Locate the cell with the specified text and output its [X, Y] center coordinate. 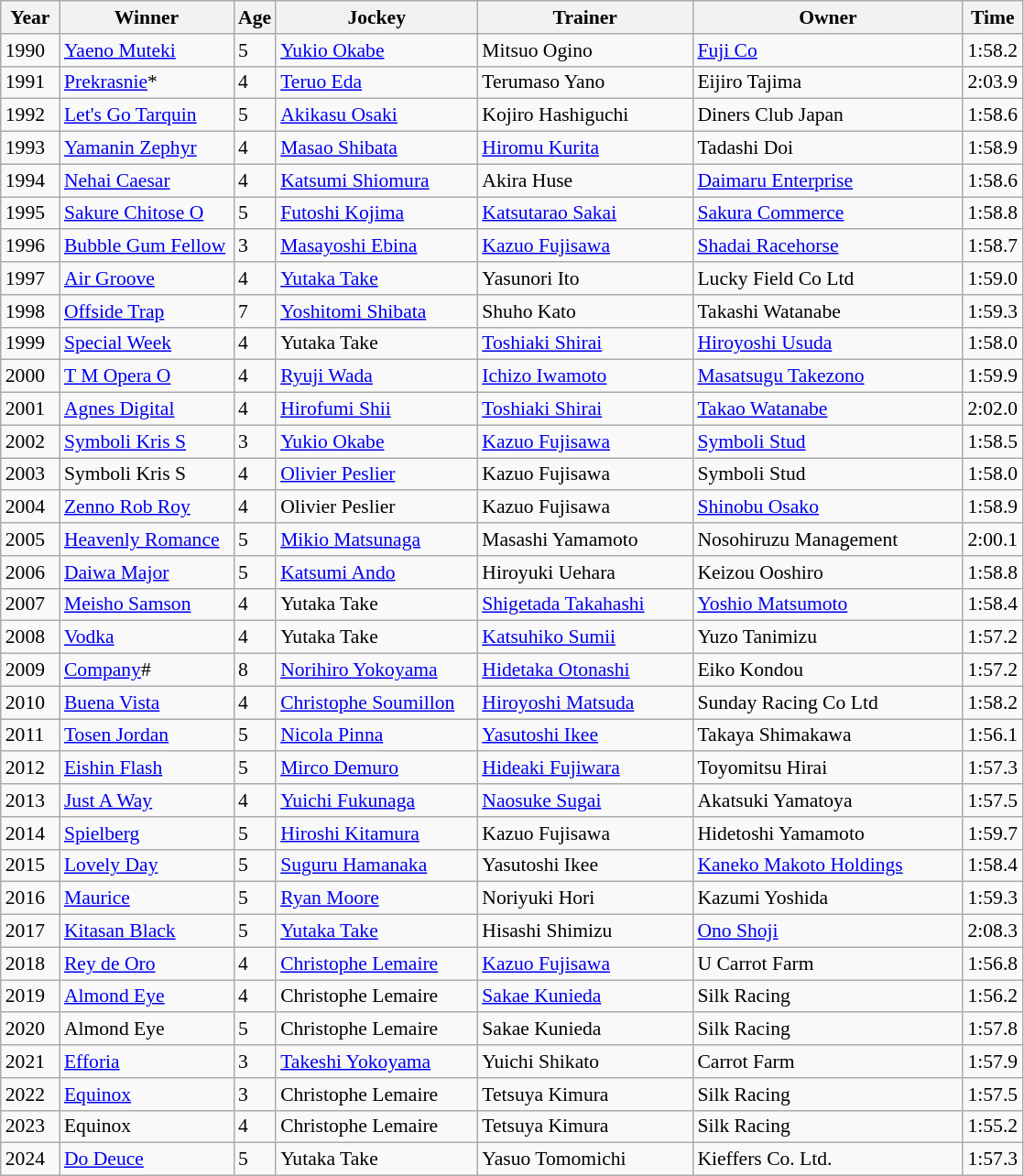
Hiroyuki Uehara [584, 572]
Keizou Ooshiro [828, 572]
Hiroyoshi Usuda [828, 343]
Kojiro Hashiguchi [584, 115]
Takao Watanabe [828, 409]
Maurice [147, 898]
Nicola Pinna [376, 735]
1:59.9 [993, 376]
1994 [30, 180]
Kitasan Black [147, 931]
2020 [30, 1029]
Norihiro Yokoyama [376, 670]
Yuichi Shikato [584, 1062]
Noriyuki Hori [584, 898]
Naosuke Sugai [584, 800]
1:56.2 [993, 996]
Hisashi Shimizu [584, 931]
2019 [30, 996]
Rey de Oro [147, 964]
Mikio Matsunaga [376, 539]
Sakure Chitose O [147, 213]
Futoshi Kojima [376, 213]
Eijiro Tajima [828, 82]
Let's Go Tarquin [147, 115]
1990 [30, 50]
2013 [30, 800]
Takaya Shimakawa [828, 735]
1:58.5 [993, 441]
Yuzo Tanimizu [828, 637]
Katsutarao Sakai [584, 213]
7 [255, 311]
2002 [30, 441]
Akatsuki Yamatoya [828, 800]
Trainer [584, 17]
Masao Shibata [376, 148]
Hidetaka Otonashi [584, 670]
2021 [30, 1062]
Kieffers Co. Ltd. [828, 1160]
Eiko Kondou [828, 670]
Diners Club Japan [828, 115]
2018 [30, 964]
2005 [30, 539]
U Carrot Farm [828, 964]
2016 [30, 898]
2015 [30, 866]
Hiromu Kurita [584, 148]
Vodka [147, 637]
Sunday Racing Co Ltd [828, 702]
Hiroyoshi Matsuda [584, 702]
Agnes Digital [147, 409]
2004 [30, 507]
Ryan Moore [376, 898]
Bubble Gum Fellow [147, 246]
Mitsuo Ogino [584, 50]
Carrot Farm [828, 1062]
Katsumi Shiomura [376, 180]
Lovely Day [147, 866]
Hidetoshi Yamamoto [828, 833]
2:08.3 [993, 931]
1:57.8 [993, 1029]
Hideaki Fujiwara [584, 768]
Katsuhiko Sumii [584, 637]
Meisho Samson [147, 604]
1:58.7 [993, 246]
Kazumi Yoshida [828, 898]
Time [993, 17]
Efforia [147, 1062]
2000 [30, 376]
Age [255, 17]
Teruo Eda [376, 82]
Ichizo Iwamoto [584, 376]
Zenno Rob Roy [147, 507]
Yaeno Muteki [147, 50]
Tadashi Doi [828, 148]
Toyomitsu Hirai [828, 768]
1:59.0 [993, 278]
Shigetada Takahashi [584, 604]
2012 [30, 768]
Akikasu Osaki [376, 115]
Company# [147, 670]
2009 [30, 670]
Sakura Commerce [828, 213]
Fuji Co [828, 50]
Jockey [376, 17]
1:59.7 [993, 833]
Masashi Yamamoto [584, 539]
Yasunori Ito [584, 278]
2007 [30, 604]
Takeshi Yokoyama [376, 1062]
Takashi Watanabe [828, 311]
Daiwa Major [147, 572]
Heavenly Romance [147, 539]
Winner [147, 17]
Just A Way [147, 800]
Yoshitomi Shibata [376, 311]
Do Deuce [147, 1160]
2022 [30, 1094]
Hiroshi Kitamura [376, 833]
Prekrasnie* [147, 82]
1991 [30, 82]
Offside Trap [147, 311]
Nehai Caesar [147, 180]
Shuho Kato [584, 311]
Yoshio Matsumoto [828, 604]
1995 [30, 213]
Yuichi Fukunaga [376, 800]
2:02.0 [993, 409]
Special Week [147, 343]
Spielberg [147, 833]
2008 [30, 637]
Year [30, 17]
Katsumi Ando [376, 572]
1:56.8 [993, 964]
Lucky Field Co Ltd [828, 278]
8 [255, 670]
2023 [30, 1127]
1998 [30, 311]
Terumaso Yano [584, 82]
Buena Vista [147, 702]
Shinobu Osako [828, 507]
Air Groove [147, 278]
Ono Shoji [828, 931]
Tosen Jordan [147, 735]
Masayoshi Ebina [376, 246]
Eishin Flash [147, 768]
Yasuo Tomomichi [584, 1160]
1997 [30, 278]
1999 [30, 343]
2024 [30, 1160]
Yamanin Zephyr [147, 148]
Owner [828, 17]
2010 [30, 702]
Suguru Hamanaka [376, 866]
1996 [30, 246]
1992 [30, 115]
1993 [30, 148]
2001 [30, 409]
Christophe Soumillon [376, 702]
Ryuji Wada [376, 376]
2011 [30, 735]
Akira Huse [584, 180]
2:00.1 [993, 539]
Nosohiruzu Management [828, 539]
Daimaru Enterprise [828, 180]
2014 [30, 833]
1:56.1 [993, 735]
Masatsugu Takezono [828, 376]
1:55.2 [993, 1127]
T M Opera O [147, 376]
Hirofumi Shii [376, 409]
2006 [30, 572]
2:03.9 [993, 82]
2003 [30, 474]
Shadai Racehorse [828, 246]
1:57.9 [993, 1062]
2017 [30, 931]
Kaneko Makoto Holdings [828, 866]
Mirco Demuro [376, 768]
